Find where the given text appears and provide that cell's center as (X, Y) coordinate. 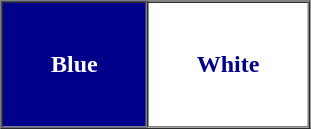
White (228, 65)
Blue (75, 65)
